Locate the cell with the specified text and output its (x, y) center coordinate. 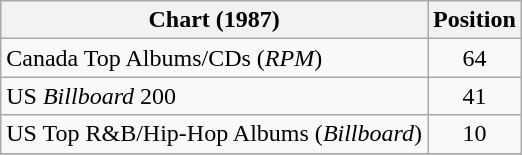
41 (475, 96)
Position (475, 20)
US Billboard 200 (214, 96)
10 (475, 134)
US Top R&B/Hip-Hop Albums (Billboard) (214, 134)
Chart (1987) (214, 20)
64 (475, 58)
Canada Top Albums/CDs (RPM) (214, 58)
